Find where the given text appears and provide that cell's center as (X, Y) coordinate. 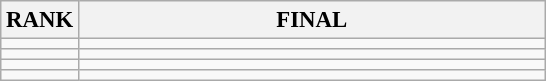
RANK (40, 20)
FINAL (312, 20)
